Return the (X, Y) coordinate for the center point of the cell that contains the specified text.  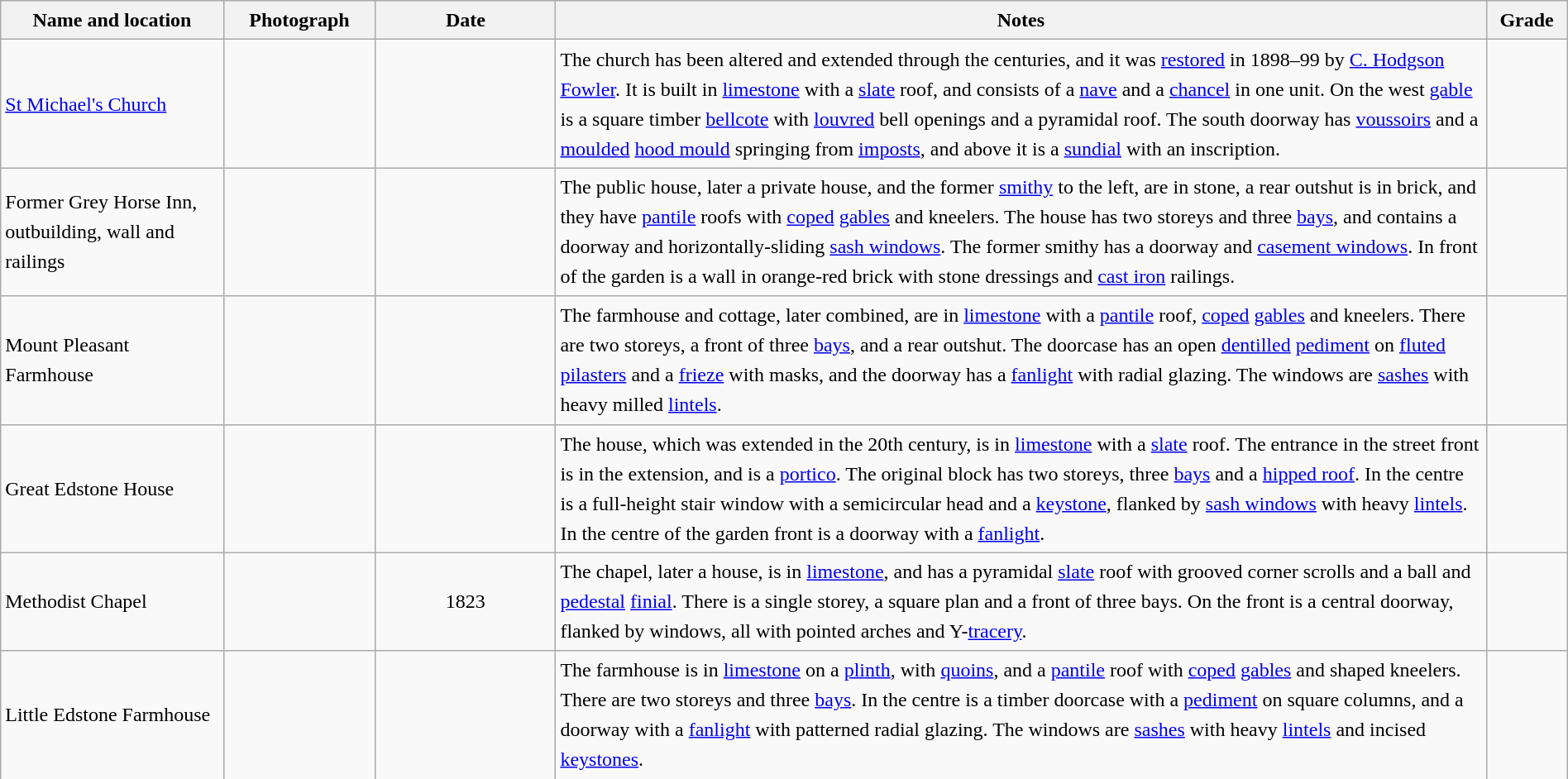
Former Grey Horse Inn, outbuilding, wall and railings (112, 232)
Date (466, 20)
Methodist Chapel (112, 602)
Notes (1021, 20)
Little Edstone Farmhouse (112, 714)
Mount Pleasant Farmhouse (112, 361)
Great Edstone House (112, 488)
Photograph (299, 20)
Grade (1527, 20)
Name and location (112, 20)
St Michael's Church (112, 104)
1823 (466, 602)
